Return (X, Y) of the center of cell containing provided text 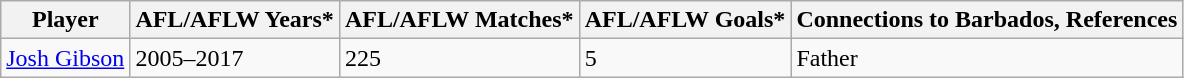
AFL/AFLW Matches* (459, 20)
Josh Gibson (66, 58)
Father (987, 58)
225 (459, 58)
Player (66, 20)
AFL/AFLW Goals* (685, 20)
5 (685, 58)
AFL/AFLW Years* (235, 20)
2005–2017 (235, 58)
Connections to Barbados, References (987, 20)
